Locate the cell with the specified text and output its [x, y] center coordinate. 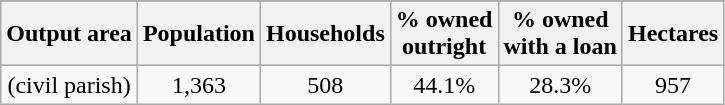
Output area [70, 34]
44.1% [444, 85]
Hectares [672, 34]
Population [198, 34]
1,363 [198, 85]
28.3% [560, 85]
% ownedoutright [444, 34]
(civil parish) [70, 85]
% ownedwith a loan [560, 34]
957 [672, 85]
Households [325, 34]
508 [325, 85]
